Find where the given text appears and provide that cell's center as [x, y] coordinate. 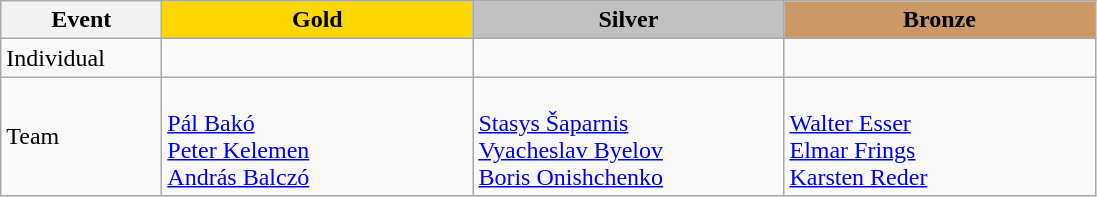
Silver [628, 20]
Individual [82, 58]
Team [82, 136]
Walter Esser Elmar Frings Karsten Reder [940, 136]
Bronze [940, 20]
Pál Bakó Peter Kelemen András Balczó [318, 136]
Stasys Šaparnis Vyacheslav Byelov Boris Onishchenko [628, 136]
Gold [318, 20]
Event [82, 20]
